Scan for the cell matching the given text and deliver its [x, y] coordinate at center. 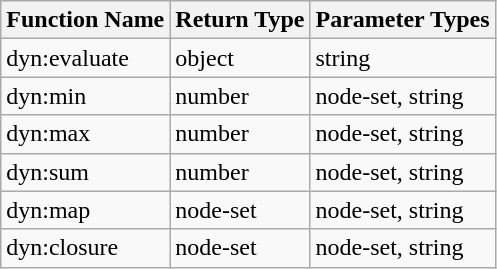
dyn:sum [86, 172]
dyn:max [86, 134]
object [240, 58]
dyn:map [86, 210]
dyn:closure [86, 248]
dyn:evaluate [86, 58]
string [402, 58]
dyn:min [86, 96]
Parameter Types [402, 20]
Return Type [240, 20]
Function Name [86, 20]
